Detect which cell encompasses the target text, then output its (X, Y) center coordinate. 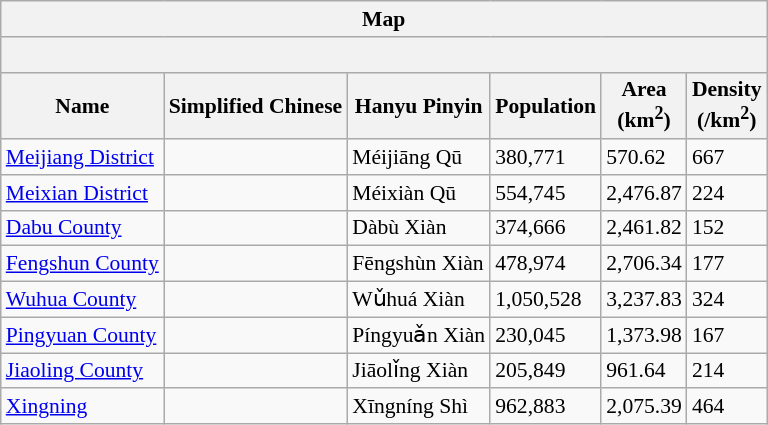
Pingyuan County (82, 335)
Píngyuǎn Xiàn (418, 335)
570.62 (644, 157)
464 (727, 407)
Fēngshùn Xiàn (418, 264)
478,974 (546, 264)
Hanyu Pinyin (418, 106)
Wǔhuá Xiàn (418, 300)
Xīngníng Shì (418, 407)
Name (82, 106)
Area(km2) (644, 106)
324 (727, 300)
Méixiàn Qū (418, 193)
205,849 (546, 371)
Density(/km2) (727, 106)
Meijiang District (82, 157)
Xingning (82, 407)
2,706.34 (644, 264)
177 (727, 264)
374,666 (546, 228)
Dàbù Xiàn (418, 228)
Méijiāng Qū (418, 157)
962,883 (546, 407)
2,075.39 (644, 407)
Wuhua County (82, 300)
167 (727, 335)
230,045 (546, 335)
380,771 (546, 157)
667 (727, 157)
Map (384, 19)
Jiaoling County (82, 371)
Jiāolǐng Xiàn (418, 371)
224 (727, 193)
3,237.83 (644, 300)
2,461.82 (644, 228)
152 (727, 228)
2,476.87 (644, 193)
Fengshun County (82, 264)
554,745 (546, 193)
1,050,528 (546, 300)
Meixian District (82, 193)
1,373.98 (644, 335)
214 (727, 371)
Population (546, 106)
961.64 (644, 371)
Dabu County (82, 228)
Simplified Chinese (256, 106)
